Capture the cell that displays the provided text and extract its (X, Y) central coordinate. 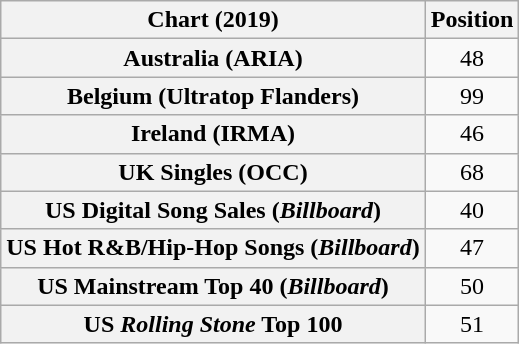
Chart (2019) (213, 20)
US Hot R&B/Hip-Hop Songs (Billboard) (213, 248)
48 (472, 58)
UK Singles (OCC) (213, 172)
US Rolling Stone Top 100 (213, 324)
46 (472, 134)
40 (472, 210)
47 (472, 248)
99 (472, 96)
US Digital Song Sales (Billboard) (213, 210)
Ireland (IRMA) (213, 134)
Belgium (Ultratop Flanders) (213, 96)
Australia (ARIA) (213, 58)
Position (472, 20)
50 (472, 286)
51 (472, 324)
68 (472, 172)
US Mainstream Top 40 (Billboard) (213, 286)
